Determine the [x, y] coordinate at the center of the cell enclosing the given text.  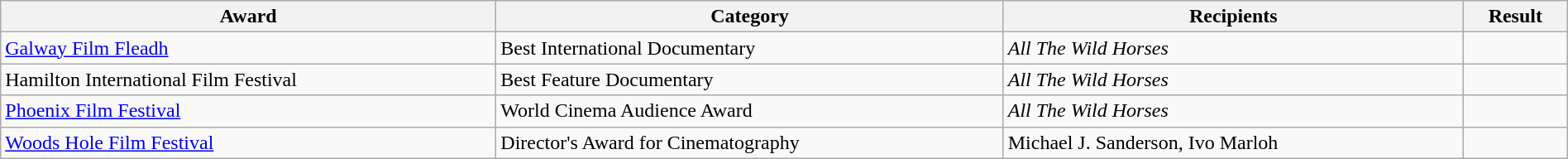
Best International Documentary [749, 48]
Michael J. Sanderson, Ivo Marloh [1233, 142]
Director's Award for Cinematography [749, 142]
Hamilton International Film Festival [248, 79]
Recipients [1233, 17]
World Cinema Audience Award [749, 111]
Galway Film Fleadh [248, 48]
Phoenix Film Festival [248, 111]
Woods Hole Film Festival [248, 142]
Result [1515, 17]
Category [749, 17]
Award [248, 17]
Best Feature Documentary [749, 79]
